Pinpoint the cell where the given text exists, returning its [X, Y] midpoint coordinate. 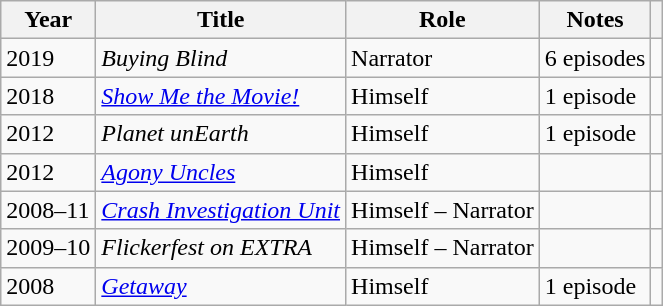
2009–10 [48, 248]
Planet unEarth [221, 134]
Year [48, 20]
6 episodes [595, 58]
Crash Investigation Unit [221, 210]
Role [443, 20]
2008 [48, 286]
Notes [595, 20]
2018 [48, 96]
Buying Blind [221, 58]
Narrator [443, 58]
Show Me the Movie! [221, 96]
Flickerfest on EXTRA [221, 248]
Title [221, 20]
Getaway [221, 286]
2008–11 [48, 210]
2019 [48, 58]
Agony Uncles [221, 172]
